Find where the given text appears and provide that cell's center as (X, Y) coordinate. 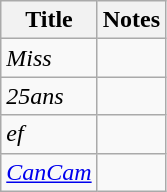
Title (49, 20)
Notes (131, 20)
25ans (49, 96)
CanCam (49, 172)
Miss (49, 58)
ef (49, 134)
